Search for the cell housing the specified text and yield its (X, Y) center coordinate. 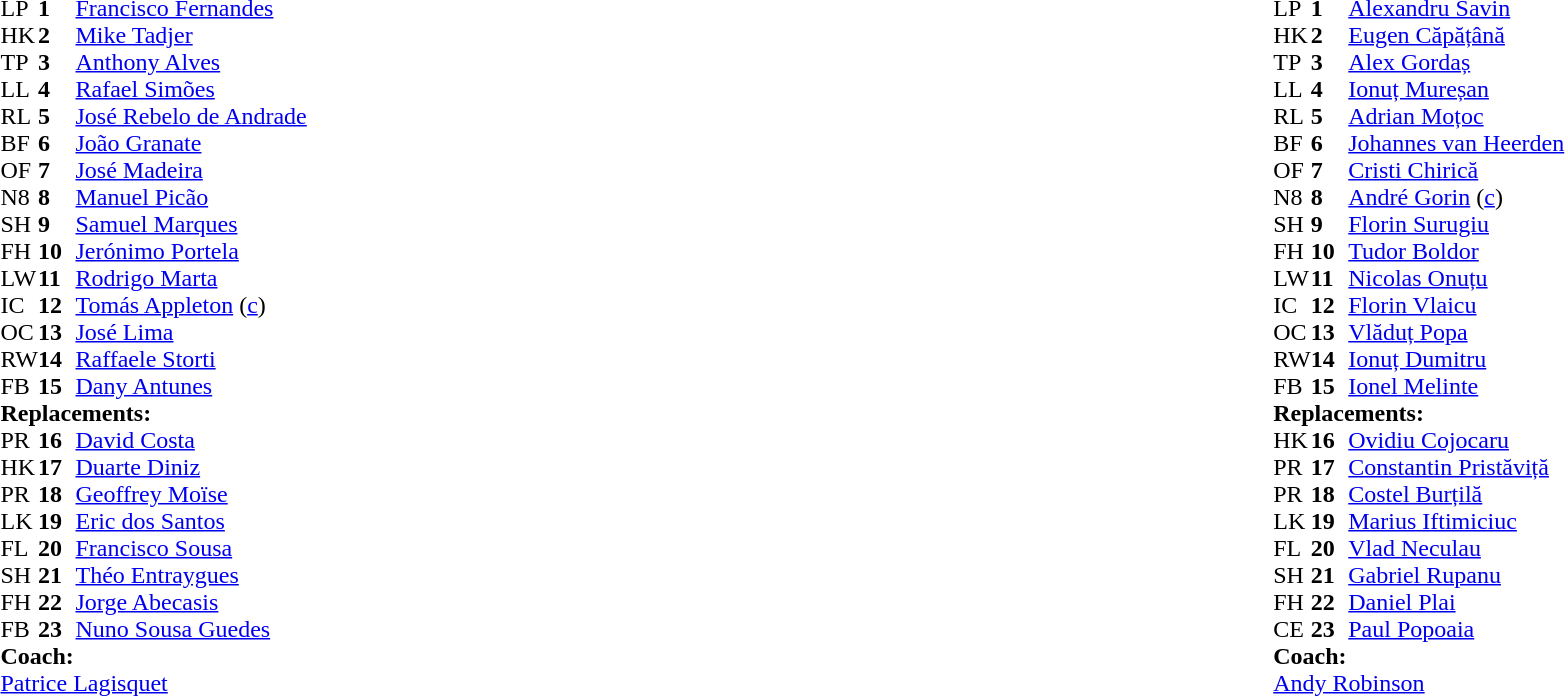
Paul Popoaia (1456, 630)
Ovidiu Cojocaru (1456, 440)
Gabriel Rupanu (1456, 576)
Marius Iftimiciuc (1456, 522)
Anthony Alves (192, 62)
Jorge Abecasis (192, 602)
Daniel Plai (1456, 602)
Constantin Pristăviță (1456, 468)
Ionel Melinte (1456, 386)
Ionuț Mureșan (1456, 90)
Geoffrey Moïse (192, 494)
Cristi Chirică (1456, 170)
Vlăduț Popa (1456, 332)
João Granate (192, 144)
Florin Vlaicu (1456, 306)
Vlad Neculau (1456, 548)
Manuel Picão (192, 198)
Raffaele Storti (192, 360)
Dany Antunes (192, 386)
Tudor Boldor (1456, 252)
Costel Burțilă (1456, 494)
José Madeira (192, 170)
Johannes van Heerden (1456, 144)
Francisco Sousa (192, 548)
Alex Gordaș (1456, 62)
José Rebelo de Andrade (192, 116)
Théo Entraygues (192, 576)
Tomás Appleton (c) (192, 306)
Florin Surugiu (1456, 224)
André Gorin (c) (1456, 198)
Eric dos Santos (192, 522)
CE (1292, 630)
Jerónimo Portela (192, 252)
Nuno Sousa Guedes (192, 630)
David Costa (192, 440)
Rafael Simões (192, 90)
Ionuț Dumitru (1456, 360)
Adrian Moțoc (1456, 116)
Mike Tadjer (192, 36)
Samuel Marques (192, 224)
José Lima (192, 332)
Duarte Diniz (192, 468)
Rodrigo Marta (192, 278)
Eugen Căpățână (1456, 36)
Nicolas Onuțu (1456, 278)
